For the text-containing cell, return its midpoint in [X, Y] coordinate format. 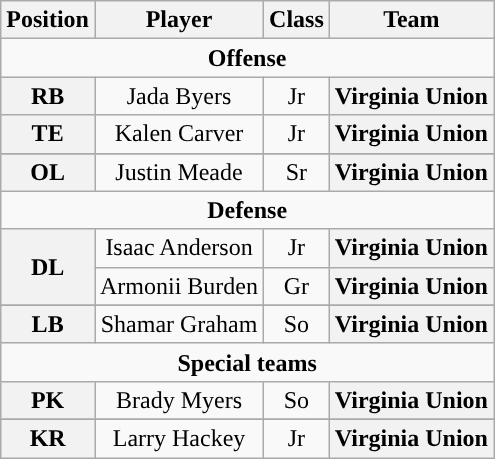
Sr [297, 172]
Class [297, 20]
Jada Byers [178, 96]
LB [48, 324]
PK [48, 400]
Defense [248, 210]
Isaac Anderson [178, 248]
Larry Hackey [178, 438]
Special teams [248, 362]
DL [48, 267]
TE [48, 134]
Gr [297, 286]
Offense [248, 58]
Player [178, 20]
Shamar Graham [178, 324]
Armonii Burden [178, 286]
Team [411, 20]
Justin Meade [178, 172]
RB [48, 96]
Kalen Carver [178, 134]
OL [48, 172]
Position [48, 20]
Brady Myers [178, 400]
KR [48, 438]
